Scan for the cell matching the given text and deliver its [X, Y] coordinate at center. 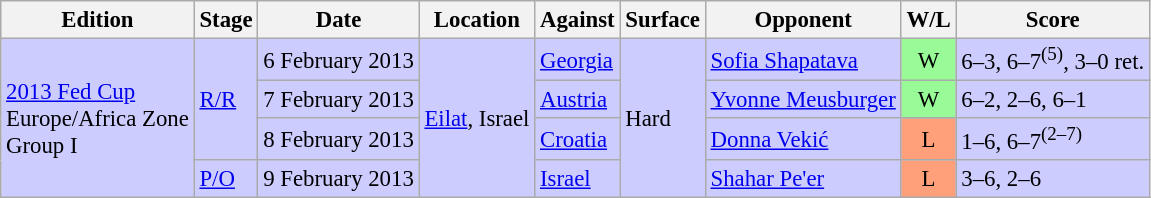
Against [578, 20]
Date [338, 20]
Opponent [803, 20]
R/R [226, 100]
Israel [578, 179]
Stage [226, 20]
Location [477, 20]
6 February 2013 [338, 60]
Shahar Pe'er [803, 179]
Surface [662, 20]
Austria [578, 100]
Georgia [578, 60]
3–6, 2–6 [1052, 179]
1–6, 6–7(2–7) [1052, 139]
Croatia [578, 139]
8 February 2013 [338, 139]
W/L [928, 20]
7 February 2013 [338, 100]
Donna Vekić [803, 139]
6–2, 2–6, 6–1 [1052, 100]
Score [1052, 20]
Edition [98, 20]
Yvonne Meusburger [803, 100]
P/O [226, 179]
6–3, 6–7(5), 3–0 ret. [1052, 60]
Sofia Shapatava [803, 60]
9 February 2013 [338, 179]
